Locate the cell with the specified text and output its [x, y] center coordinate. 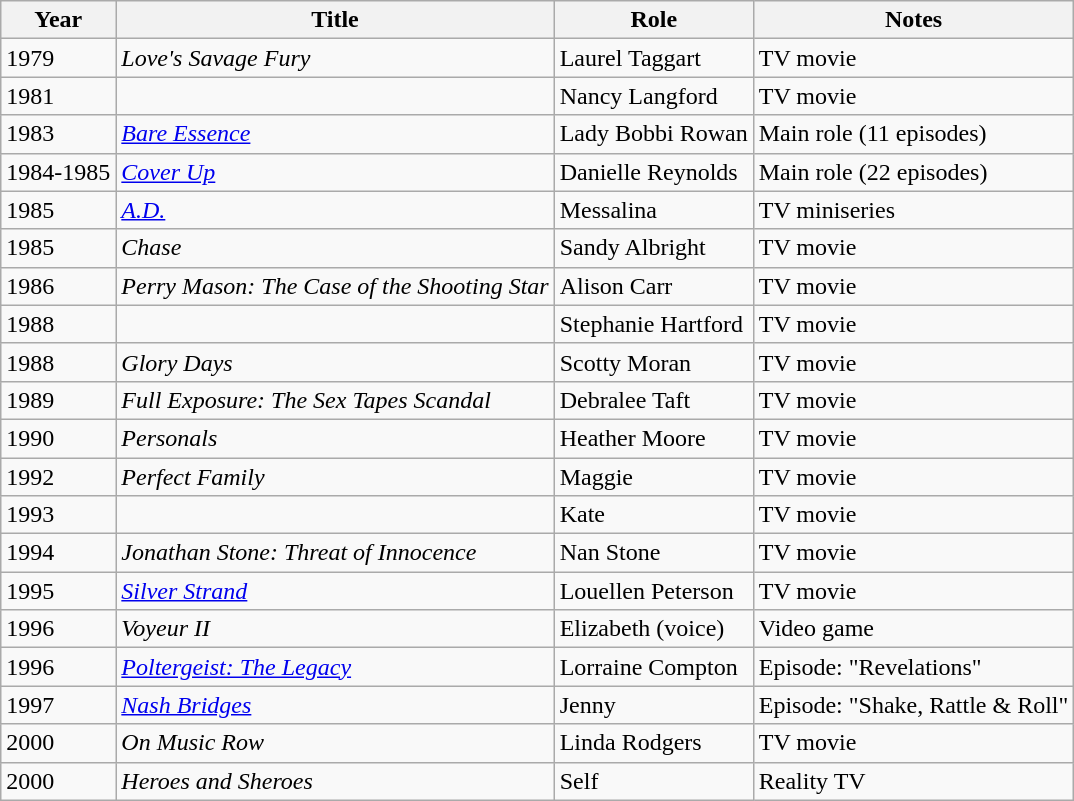
1990 [58, 438]
Sandy Albright [654, 248]
Nash Bridges [335, 705]
Personals [335, 438]
Silver Strand [335, 591]
Perfect Family [335, 477]
1979 [58, 58]
Maggie [654, 477]
Stephanie Hartford [654, 324]
Title [335, 20]
Laurel Taggart [654, 58]
Scotty Moran [654, 362]
Linda Rodgers [654, 743]
Lorraine Compton [654, 667]
Messalina [654, 210]
1981 [58, 96]
1995 [58, 591]
Glory Days [335, 362]
1997 [58, 705]
Love's Savage Fury [335, 58]
Main role (22 episodes) [914, 172]
Voyeur II [335, 629]
Cover Up [335, 172]
Danielle Reynolds [654, 172]
Nancy Langford [654, 96]
Lady Bobbi Rowan [654, 134]
Episode: "Shake, Rattle & Roll" [914, 705]
Video game [914, 629]
Elizabeth (voice) [654, 629]
Notes [914, 20]
TV miniseries [914, 210]
Nan Stone [654, 553]
1983 [58, 134]
A.D. [335, 210]
Episode: "Revelations" [914, 667]
Heroes and Sheroes [335, 781]
Louellen Peterson [654, 591]
Main role (11 episodes) [914, 134]
Jenny [654, 705]
1994 [58, 553]
1989 [58, 400]
Year [58, 20]
Jonathan Stone: Threat of Innocence [335, 553]
Perry Mason: The Case of the Shooting Star [335, 286]
1984-1985 [58, 172]
Self [654, 781]
Alison Carr [654, 286]
Bare Essence [335, 134]
Chase [335, 248]
Debralee Taft [654, 400]
Reality TV [914, 781]
1986 [58, 286]
Heather Moore [654, 438]
1993 [58, 515]
1992 [58, 477]
On Music Row [335, 743]
Kate [654, 515]
Full Exposure: The Sex Tapes Scandal [335, 400]
Role [654, 20]
Poltergeist: The Legacy [335, 667]
